For the text-containing cell, return its midpoint in [x, y] coordinate format. 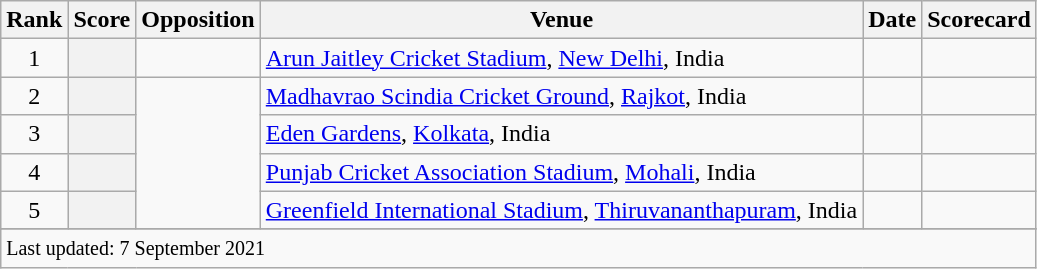
Rank [34, 20]
5 [34, 210]
Last updated: 7 September 2021 [519, 248]
Madhavrao Scindia Cricket Ground, Rajkot, India [561, 96]
Greenfield International Stadium, Thiruvananthapuram, India [561, 210]
Score [102, 20]
Punjab Cricket Association Stadium, Mohali, India [561, 172]
Venue [561, 20]
1 [34, 58]
Scorecard [980, 20]
4 [34, 172]
Arun Jaitley Cricket Stadium, New Delhi, India [561, 58]
Opposition [198, 20]
Date [892, 20]
3 [34, 134]
2 [34, 96]
Eden Gardens, Kolkata, India [561, 134]
